Scan for the cell matching the given text and deliver its (x, y) coordinate at center. 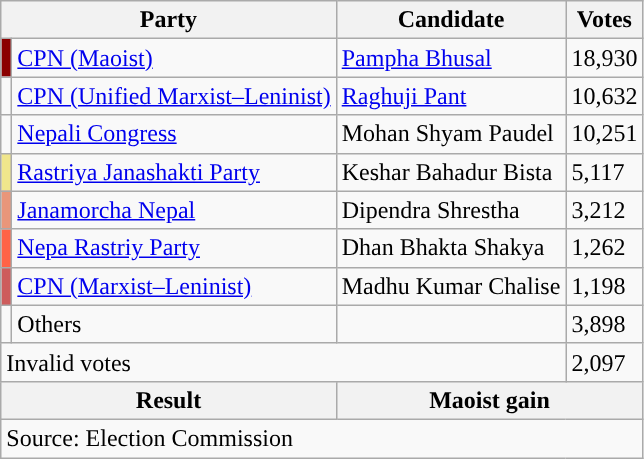
Others (174, 324)
Dhan Bhakta Shakya (451, 248)
Candidate (451, 20)
Keshar Bahadur Bista (451, 172)
Janamorcha Nepal (174, 210)
1,198 (604, 286)
1,262 (604, 248)
10,251 (604, 134)
Party (168, 20)
18,930 (604, 58)
3,898 (604, 324)
Result (168, 400)
Source: Election Commission (322, 438)
5,117 (604, 172)
Votes (604, 20)
Rastriya Janashakti Party (174, 172)
10,632 (604, 96)
2,097 (604, 362)
Invalid votes (284, 362)
CPN (Marxist–Leninist) (174, 286)
Maoist gain (490, 400)
CPN (Maoist) (174, 58)
Raghuji Pant (451, 96)
Nepali Congress (174, 134)
Mohan Shyam Paudel (451, 134)
Pampha Bhusal (451, 58)
Nepa Rastriy Party (174, 248)
3,212 (604, 210)
CPN (Unified Marxist–Leninist) (174, 96)
Dipendra Shrestha (451, 210)
Madhu Kumar Chalise (451, 286)
